Identify which cell holds the provided text, then report its (X, Y) central coordinate. 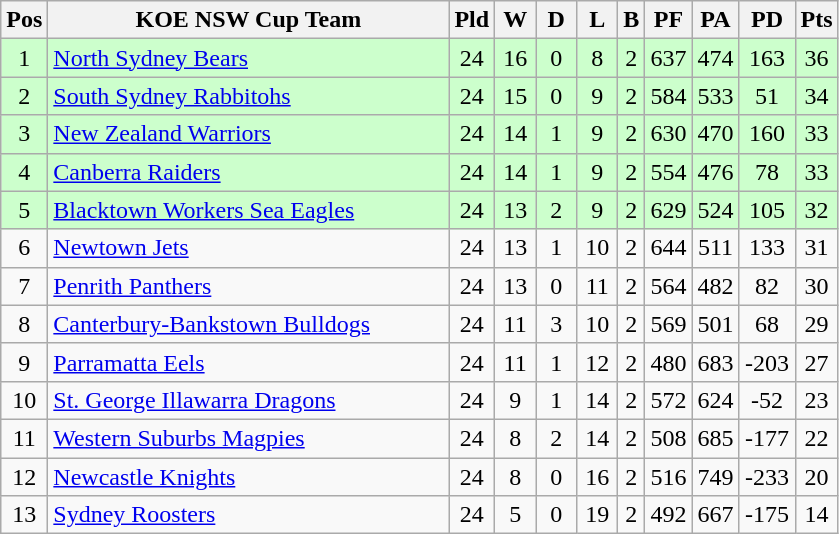
New Zealand Warriors (248, 134)
Pos (24, 20)
PF (668, 20)
685 (716, 438)
7 (24, 286)
20 (816, 477)
29 (816, 324)
L (598, 20)
Parramatta Eels (248, 362)
30 (816, 286)
Pld (472, 20)
Blacktown Workers Sea Eagles (248, 210)
27 (816, 362)
22 (816, 438)
W (516, 20)
North Sydney Bears (248, 58)
480 (668, 362)
564 (668, 286)
476 (716, 172)
-52 (767, 400)
PD (767, 20)
4 (24, 172)
South Sydney Rabbitohs (248, 96)
15 (516, 96)
Sydney Roosters (248, 515)
-233 (767, 477)
34 (816, 96)
160 (767, 134)
-175 (767, 515)
569 (668, 324)
163 (767, 58)
D (556, 20)
637 (668, 58)
508 (668, 438)
630 (668, 134)
470 (716, 134)
32 (816, 210)
482 (716, 286)
511 (716, 248)
Pts (816, 20)
-203 (767, 362)
St. George Illawarra Dragons (248, 400)
Penrith Panthers (248, 286)
68 (767, 324)
6 (24, 248)
524 (716, 210)
51 (767, 96)
492 (668, 515)
516 (668, 477)
82 (767, 286)
Canterbury-Bankstown Bulldogs (248, 324)
667 (716, 515)
KOE NSW Cup Team (248, 20)
683 (716, 362)
B (632, 20)
554 (668, 172)
644 (668, 248)
19 (598, 515)
Western Suburbs Magpies (248, 438)
Newcastle Knights (248, 477)
78 (767, 172)
749 (716, 477)
474 (716, 58)
533 (716, 96)
36 (816, 58)
624 (716, 400)
PA (716, 20)
572 (668, 400)
31 (816, 248)
105 (767, 210)
501 (716, 324)
23 (816, 400)
Newtown Jets (248, 248)
584 (668, 96)
Canberra Raiders (248, 172)
133 (767, 248)
-177 (767, 438)
629 (668, 210)
